Return (X, Y) of the center of cell containing provided text 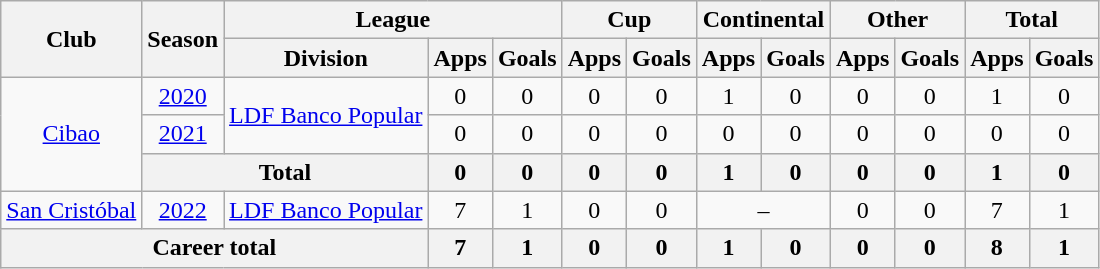
Cibao (72, 134)
Division (326, 58)
Club (72, 39)
League (394, 20)
Cup (629, 20)
2021 (183, 134)
Career total (214, 248)
– (763, 210)
Season (183, 39)
Continental (763, 20)
8 (997, 248)
San Cristóbal (72, 210)
Other (897, 20)
2020 (183, 96)
2022 (183, 210)
